Pinpoint the cell where the given text exists, returning its [x, y] midpoint coordinate. 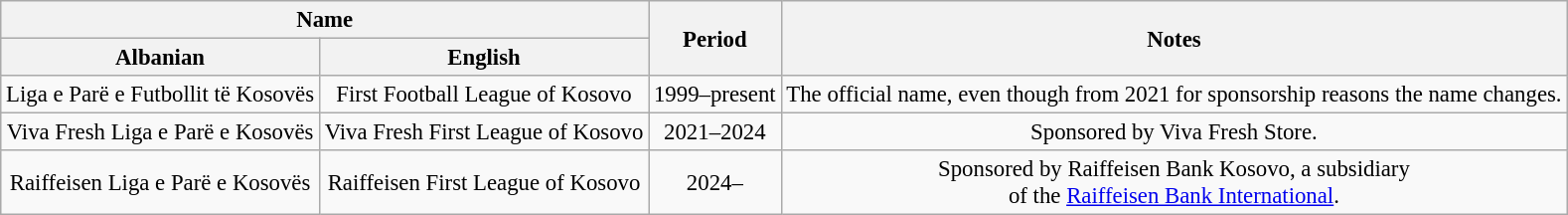
Viva Fresh First League of Kosovo [483, 132]
2024– [715, 183]
Raiffeisen First League of Kosovo [483, 183]
Period [715, 38]
Viva Fresh Liga e Parë e Kosovës [161, 132]
Sponsored by Raiffeisen Bank Kosovo, a subsidiaryof the Raiffeisen Bank International. [1175, 183]
First Football League of Kosovo [483, 95]
Name [325, 20]
The official name, even though from 2021 for sponsorship reasons the name changes. [1175, 95]
1999–present [715, 95]
English [483, 58]
Notes [1175, 38]
Raiffeisen Liga e Parë e Kosovës [161, 183]
2021–2024 [715, 132]
Liga e Parë e Futbollit të Kosovës [161, 95]
Albanian [161, 58]
Sponsored by Viva Fresh Store. [1175, 132]
